Pinpoint the cell where the given text exists, returning its [x, y] midpoint coordinate. 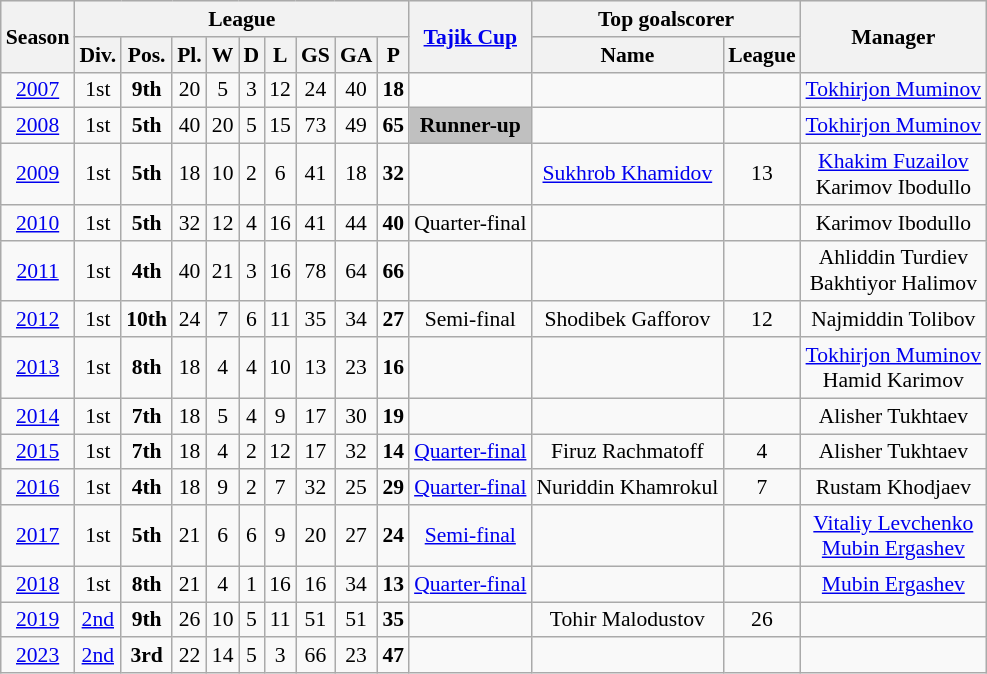
2017 [38, 536]
Vitaliy Levchenko Mubin Ergashev [894, 536]
Mubin Ergashev [894, 584]
2012 [38, 320]
Firuz Rachmatoff [627, 452]
3rd [146, 656]
2015 [38, 452]
2013 [38, 368]
49 [356, 126]
2008 [38, 126]
L [280, 55]
2009 [38, 174]
Shodibek Gafforov [627, 320]
Ahliddin Turdiev Bakhtiyor Halimov [894, 270]
2023 [38, 656]
Pos. [146, 55]
15 [280, 126]
Najmiddin Tolibov [894, 320]
Tajik Cup [470, 36]
Sukhrob Khamidov [627, 174]
Name [627, 55]
Karimov Ibodullo [894, 223]
29 [393, 488]
Nuriddin Khamrokul [627, 488]
D [251, 55]
44 [356, 223]
Khakim Fuzailov Karimov Ibodullo [894, 174]
2019 [38, 620]
Season [38, 36]
25 [356, 488]
2014 [38, 416]
Top goalscorer [666, 19]
78 [316, 270]
Rustam Khodjaev [894, 488]
W [223, 55]
10th [146, 320]
GS [316, 55]
Runner-up [470, 126]
2010 [38, 223]
19 [393, 416]
Tokhirjon Muminov Hamid Karimov [894, 368]
2007 [38, 90]
22 [190, 656]
30 [356, 416]
2011 [38, 270]
Tohir Malodustov [627, 620]
65 [393, 126]
Pl. [190, 55]
47 [393, 656]
P [393, 55]
Div. [98, 55]
2018 [38, 584]
GA [356, 55]
64 [356, 270]
73 [316, 126]
2016 [38, 488]
1 [251, 584]
Manager [894, 36]
